Detect which cell encompasses the target text, then output its [x, y] center coordinate. 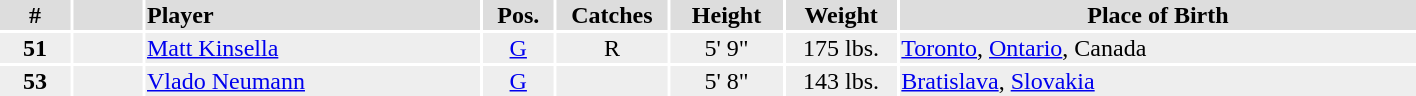
53 [35, 81]
Bratislava, Slovakia [1158, 81]
Catches [612, 15]
Vlado Neumann [314, 81]
Weight [841, 15]
51 [35, 48]
Player [314, 15]
5' 8" [727, 81]
143 lbs. [841, 81]
175 lbs. [841, 48]
Toronto, Ontario, Canada [1158, 48]
Pos. [518, 15]
Height [727, 15]
Matt Kinsella [314, 48]
5' 9" [727, 48]
R [612, 48]
Place of Birth [1158, 15]
# [35, 15]
